Search for the cell housing the specified text and yield its [X, Y] center coordinate. 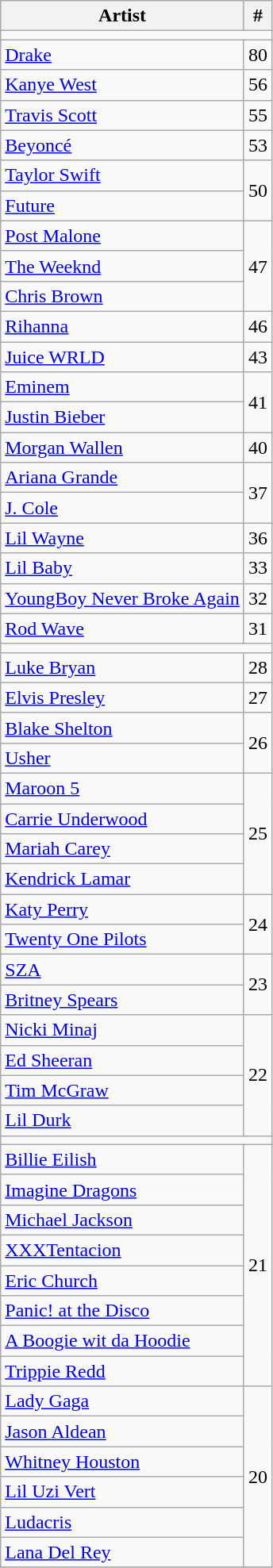
Post Malone [122, 236]
XXXTentacion [122, 1250]
22 [257, 1075]
47 [257, 266]
Imagine Dragons [122, 1189]
Kanye West [122, 85]
46 [257, 326]
36 [257, 538]
Nicki Minaj [122, 1030]
YoungBoy Never Broke Again [122, 598]
Michael Jackson [122, 1220]
Taylor Swift [122, 175]
21 [257, 1265]
25 [257, 833]
23 [257, 985]
56 [257, 85]
50 [257, 190]
Panic! at the Disco [122, 1311]
Beyoncé [122, 145]
Ed Sheeran [122, 1060]
Blake Shelton [122, 728]
Lana Del Rey [122, 1552]
Jason Aldean [122, 1432]
# [257, 16]
Eminem [122, 387]
J. Cole [122, 508]
Billie Eilish [122, 1159]
Mariah Carey [122, 849]
53 [257, 145]
41 [257, 402]
Tim McGraw [122, 1090]
Lil Baby [122, 568]
Justin Bieber [122, 417]
Whitney Houston [122, 1462]
20 [257, 1477]
Ludacris [122, 1522]
Rihanna [122, 326]
Trippie Redd [122, 1371]
Morgan Wallen [122, 448]
Carrie Underwood [122, 818]
Britney Spears [122, 1000]
37 [257, 493]
A Boogie wit da Hoodie [122, 1341]
32 [257, 598]
Luke Bryan [122, 667]
Elvis Presley [122, 698]
Lil Uzi Vert [122, 1492]
Maroon 5 [122, 788]
Twenty One Pilots [122, 940]
Ariana Grande [122, 478]
Lil Durk [122, 1120]
28 [257, 667]
Usher [122, 758]
Rod Wave [122, 628]
Juice WRLD [122, 356]
Artist [122, 16]
Katy Perry [122, 909]
SZA [122, 970]
40 [257, 448]
Chris Brown [122, 296]
Drake [122, 55]
Lady Gaga [122, 1401]
33 [257, 568]
43 [257, 356]
Future [122, 206]
Kendrick Lamar [122, 879]
27 [257, 698]
Eric Church [122, 1280]
80 [257, 55]
Lil Wayne [122, 538]
Travis Scott [122, 115]
26 [257, 743]
24 [257, 924]
55 [257, 115]
The Weeknd [122, 266]
31 [257, 628]
